Pinpoint the cell where the given text exists, returning its (X, Y) midpoint coordinate. 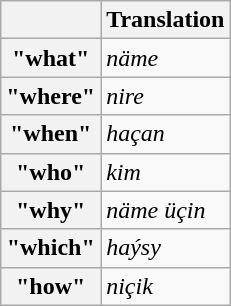
Translation (166, 20)
"where" (51, 96)
haýsy (166, 248)
kim (166, 172)
haçan (166, 134)
"when" (51, 134)
nire (166, 96)
"what" (51, 58)
"which" (51, 248)
"why" (51, 210)
"how" (51, 286)
niçik (166, 286)
näme üçin (166, 210)
"who" (51, 172)
näme (166, 58)
